Identify which cell holds the provided text, then report its [x, y] central coordinate. 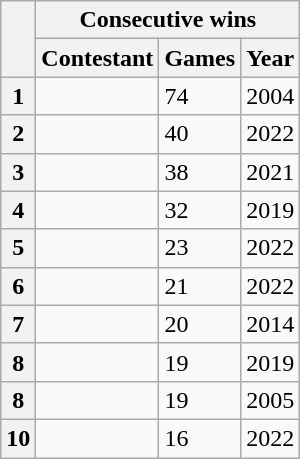
2021 [270, 172]
23 [200, 248]
2005 [270, 400]
6 [18, 286]
2 [18, 134]
74 [200, 96]
Consecutive wins [168, 20]
Year [270, 58]
Games [200, 58]
4 [18, 210]
16 [200, 438]
40 [200, 134]
32 [200, 210]
21 [200, 286]
3 [18, 172]
1 [18, 96]
Contestant [98, 58]
20 [200, 324]
38 [200, 172]
2014 [270, 324]
5 [18, 248]
2004 [270, 96]
10 [18, 438]
7 [18, 324]
